Locate the cell with the specified text and output its (x, y) center coordinate. 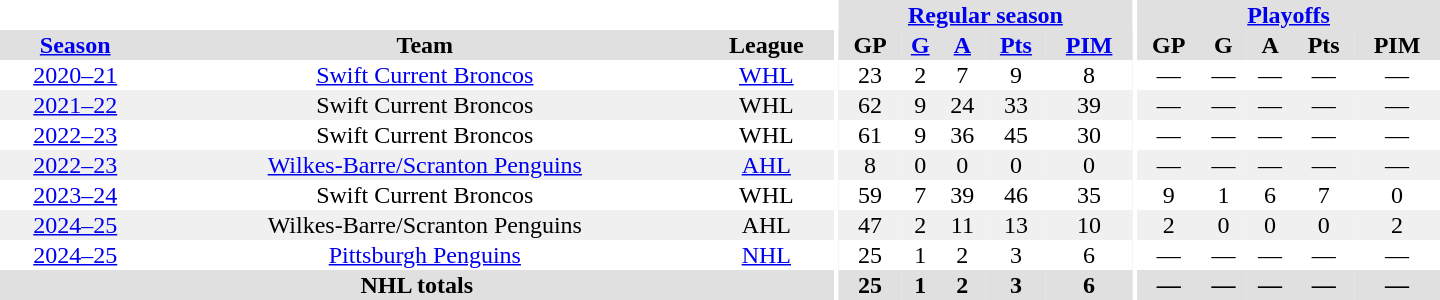
Pittsburgh Penguins (424, 255)
45 (1016, 135)
24 (962, 105)
2023–24 (75, 195)
23 (870, 75)
NHL (766, 255)
13 (1016, 225)
Regular season (986, 15)
59 (870, 195)
61 (870, 135)
NHL totals (417, 285)
33 (1016, 105)
47 (870, 225)
11 (962, 225)
League (766, 45)
Team (424, 45)
46 (1016, 195)
62 (870, 105)
36 (962, 135)
2021–22 (75, 105)
Season (75, 45)
35 (1089, 195)
30 (1089, 135)
Playoffs (1288, 15)
10 (1089, 225)
2020–21 (75, 75)
